From the cell containing the given text, extract its center point as [x, y] coordinate. 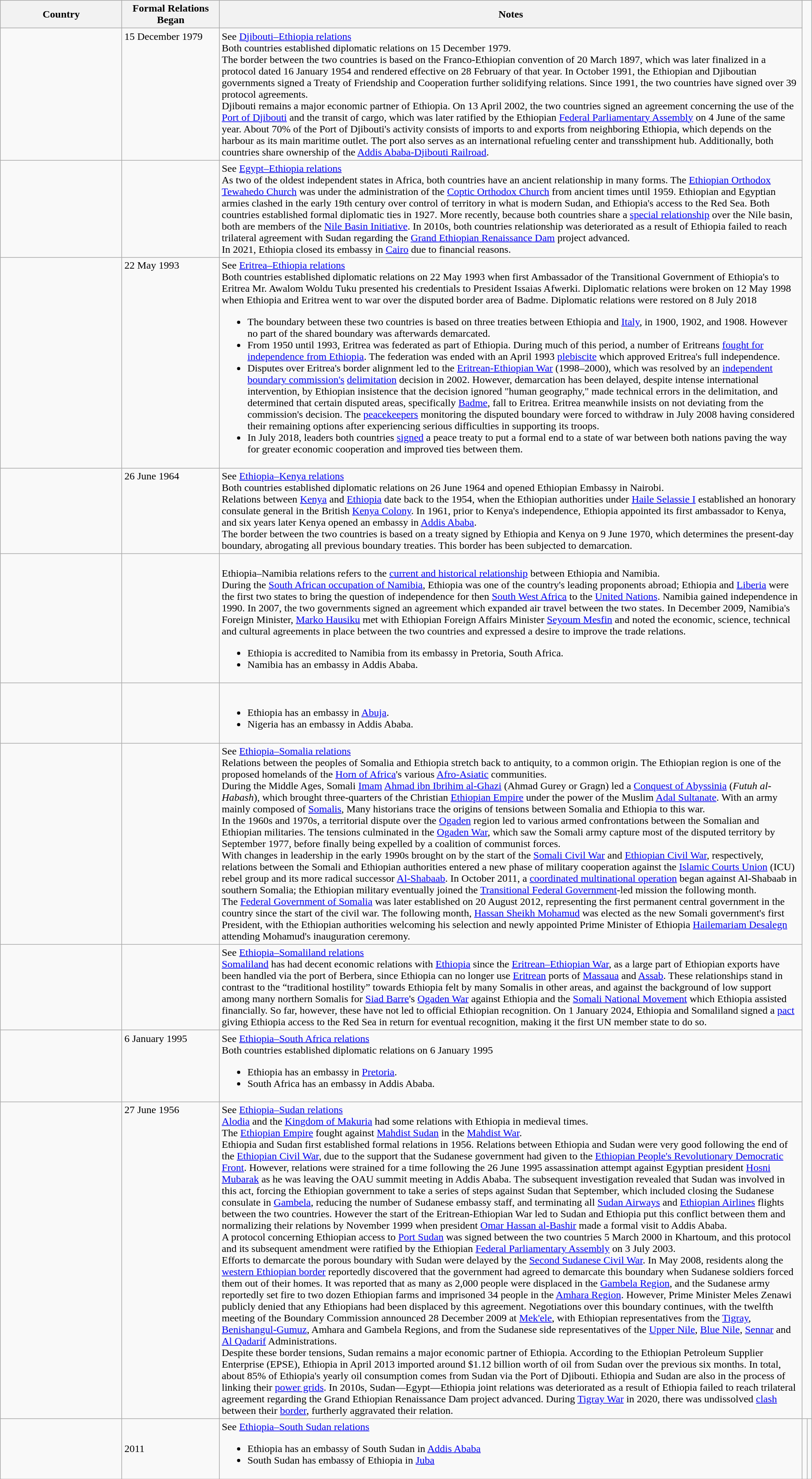
Country [61, 15]
6 January 1995 [170, 1066]
See Ethiopia–South Sudan relationsEthiopia has an embassy of South Sudan in Addis AbabaSouth Sudan has embassy of Ethiopia in Juba [510, 1449]
27 June 1956 [170, 1260]
Notes [510, 15]
22 May 1993 [170, 362]
15 December 1979 [170, 94]
Formal Relations Began [170, 15]
2011 [170, 1449]
26 June 1964 [170, 511]
Ethiopia has an embassy in Abuja.Nigeria has an embassy in Addis Ababa. [510, 713]
